Determine the (X, Y) coordinate at the center of the cell enclosing the given text.  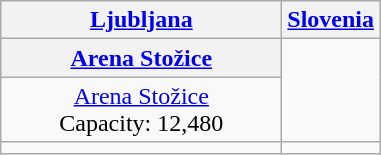
Arena StožiceCapacity: 12,480 (142, 110)
Arena Stožice (142, 58)
Slovenia (331, 20)
Ljubljana (142, 20)
